Identify which cell holds the provided text, then report its (x, y) central coordinate. 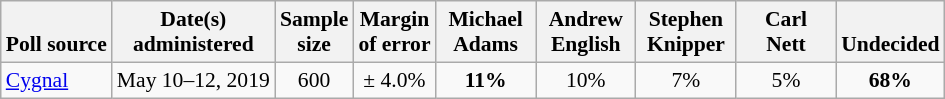
CarlNett (786, 32)
May 10–12, 2019 (194, 80)
Undecided (890, 32)
Poll source (56, 32)
StephenKnipper (686, 32)
Samplesize (314, 32)
MichaelAdams (486, 32)
7% (686, 80)
5% (786, 80)
600 (314, 80)
AndrewEnglish (586, 32)
Date(s)administered (194, 32)
Marginof error (394, 32)
11% (486, 80)
Cygnal (56, 80)
68% (890, 80)
10% (586, 80)
± 4.0% (394, 80)
